Identify which cell holds the provided text, then report its [x, y] central coordinate. 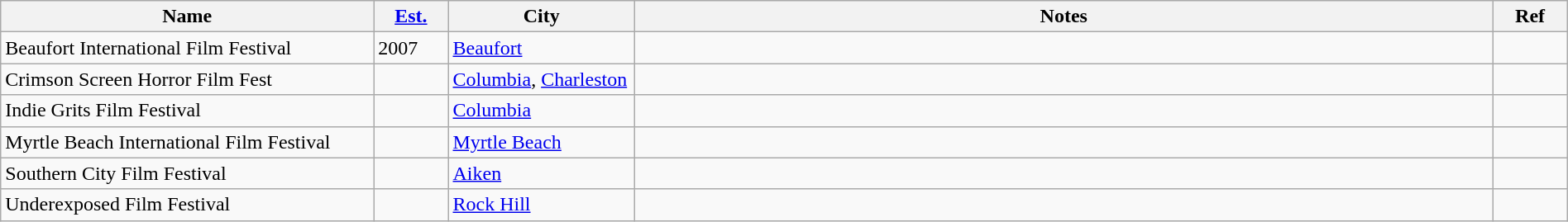
Columbia, Charleston [542, 79]
Crimson Screen Horror Film Fest [187, 79]
Notes [1064, 17]
2007 [411, 48]
Rock Hill [542, 205]
Southern City Film Festival [187, 173]
Underexposed Film Festival [187, 205]
Beaufort [542, 48]
Columbia [542, 111]
Indie Grits Film Festival [187, 111]
Name [187, 17]
Ref [1530, 17]
Beaufort International Film Festival [187, 48]
City [542, 17]
Myrtle Beach International Film Festival [187, 142]
Myrtle Beach [542, 142]
Est. [411, 17]
Aiken [542, 173]
